Provide the (X, Y) coordinate of the cell's center where the given text is located.  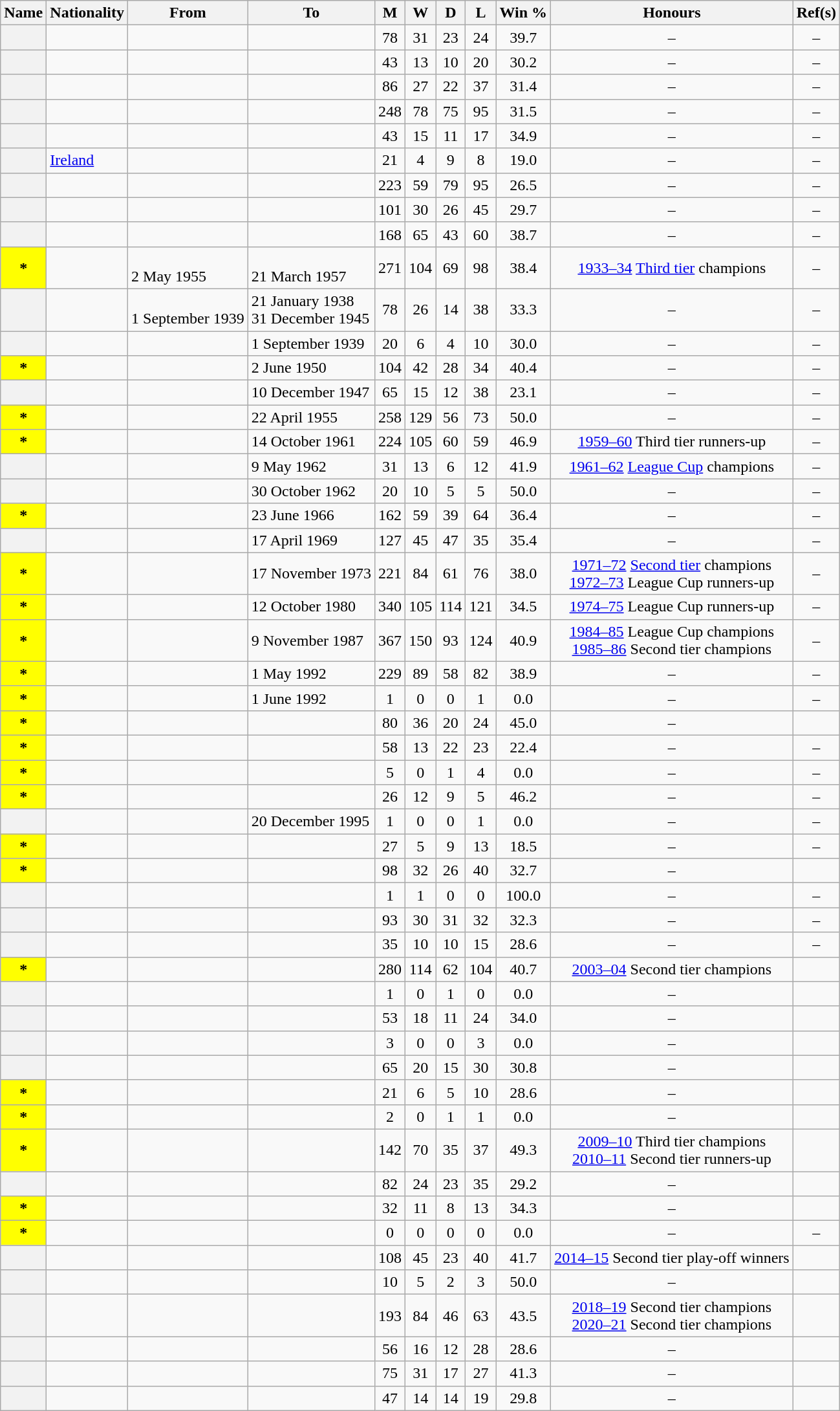
39 (451, 516)
100.0 (524, 895)
30.0 (524, 344)
26.5 (524, 185)
31.4 (524, 87)
1974–75 League Cup runners-up (673, 607)
2018–19 Second tier champions2020–21 Second tier champions (673, 1316)
34 (481, 368)
30.8 (524, 1067)
53 (391, 1018)
61 (451, 573)
23.1 (524, 393)
19 (481, 1398)
Ireland (87, 160)
142 (391, 1150)
From (188, 13)
12 October 1980 (311, 607)
221 (391, 573)
30 October 1962 (311, 491)
17 April 1969 (311, 540)
9 November 1987 (311, 640)
124 (481, 640)
2014–15 Second tier play-off winners (673, 1258)
41.3 (524, 1373)
29.8 (524, 1398)
193 (391, 1316)
9 May 1962 (311, 466)
23 June 1966 (311, 516)
46.9 (524, 442)
168 (391, 234)
40.7 (524, 969)
31.5 (524, 111)
20 December 1995 (311, 822)
229 (391, 673)
21 March 1957 (311, 268)
89 (420, 673)
162 (391, 516)
18 (420, 1018)
16 (420, 1349)
22 April 1955 (311, 417)
19.0 (524, 160)
367 (391, 640)
Name (23, 13)
2003–04 Second tier champions (673, 969)
46.2 (524, 797)
49.3 (524, 1150)
38.4 (524, 268)
29.7 (524, 210)
223 (391, 185)
80 (391, 723)
271 (391, 268)
32.3 (524, 920)
280 (391, 969)
35.4 (524, 540)
62 (451, 969)
Win % (524, 13)
1 June 1992 (311, 698)
121 (481, 607)
46 (451, 1316)
248 (391, 111)
40.4 (524, 368)
18.5 (524, 846)
Nationality (87, 13)
2 June 1950 (311, 368)
29.2 (524, 1183)
1984–85 League Cup champions1985–86 Second tier champions (673, 640)
2009–10 Third tier champions2010–11 Second tier runners-up (673, 1150)
43.5 (524, 1316)
42 (420, 368)
340 (391, 607)
150 (420, 640)
70 (420, 1150)
30.2 (524, 62)
W (420, 13)
22.4 (524, 747)
45.0 (524, 723)
224 (391, 442)
40.9 (524, 640)
64 (481, 516)
36 (420, 723)
1 May 1992 (311, 673)
21 January 193831 December 1945 (311, 309)
1971–72 Second tier champions1972–73 League Cup runners-up (673, 573)
D (451, 13)
38.9 (524, 673)
38.7 (524, 234)
38.0 (524, 573)
79 (451, 185)
86 (391, 87)
34.3 (524, 1209)
36.4 (524, 516)
39.7 (524, 38)
34.5 (524, 607)
Ref(s) (816, 13)
41.9 (524, 466)
258 (391, 417)
1961–62 League Cup champions (673, 466)
63 (481, 1316)
32.7 (524, 871)
10 December 1947 (311, 393)
34.0 (524, 1018)
41.7 (524, 1258)
Honours (673, 13)
1933–34 Third tier champions (673, 268)
33.3 (524, 309)
76 (481, 573)
73 (481, 417)
69 (451, 268)
2 May 1955 (188, 268)
1959–60 Third tier runners-up (673, 442)
17 November 1973 (311, 573)
To (311, 13)
14 October 1961 (311, 442)
M (391, 13)
101 (391, 210)
L (481, 13)
108 (391, 1258)
127 (391, 540)
129 (420, 417)
34.9 (524, 136)
